Determine the [X, Y] coordinate at the center of the cell enclosing the given text.  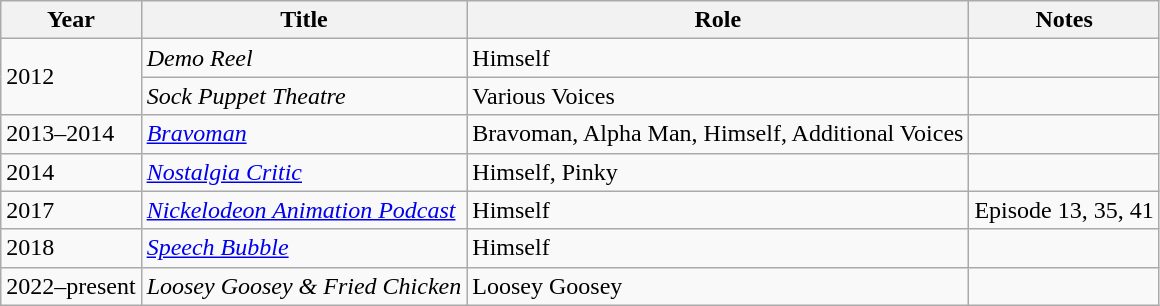
Loosey Goosey [718, 286]
Bravoman, Alpha Man, Himself, Additional Voices [718, 134]
Sock Puppet Theatre [304, 96]
Nostalgia Critic [304, 172]
2022–present [71, 286]
Demo Reel [304, 58]
Episode 13, 35, 41 [1064, 210]
Loosey Goosey & Fried Chicken [304, 286]
2012 [71, 77]
Himself, Pinky [718, 172]
2017 [71, 210]
Speech Bubble [304, 248]
Title [304, 20]
2013–2014 [71, 134]
Role [718, 20]
Various Voices [718, 96]
Notes [1064, 20]
2014 [71, 172]
2018 [71, 248]
Year [71, 20]
Bravoman [304, 134]
Nickelodeon Animation Podcast [304, 210]
